Search for the cell housing the specified text and yield its [x, y] center coordinate. 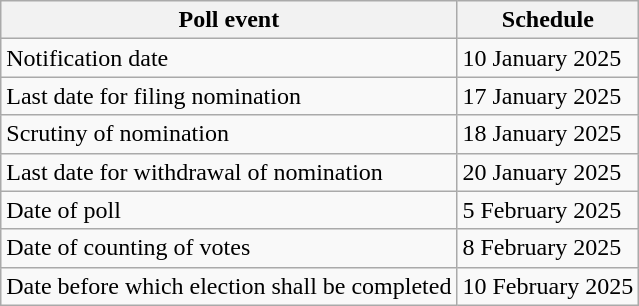
8 February 2025 [548, 248]
Notification date [229, 58]
20 January 2025 [548, 172]
Date of poll [229, 210]
17 January 2025 [548, 96]
10 January 2025 [548, 58]
Schedule [548, 20]
Scrutiny of nomination [229, 134]
Date before which election shall be completed [229, 286]
Last date for filing nomination [229, 96]
10 February 2025 [548, 286]
Date of counting of votes [229, 248]
5 February 2025 [548, 210]
Poll event [229, 20]
18 January 2025 [548, 134]
Last date for withdrawal of nomination [229, 172]
